Return the [X, Y] coordinate for the center point of the cell that contains the specified text.  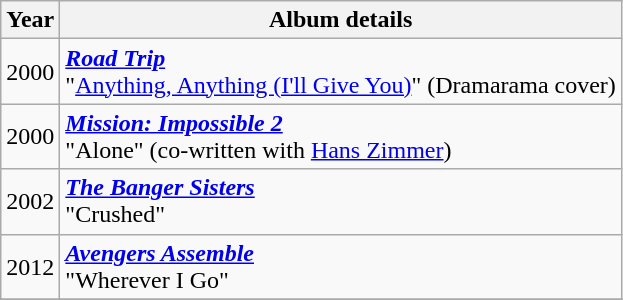
Mission: Impossible 2"Alone" (co-written with Hans Zimmer) [341, 136]
Year [30, 20]
Avengers Assemble"Wherever I Go" [341, 266]
2002 [30, 202]
Road Trip"Anything, Anything (I'll Give You)" (Dramarama cover) [341, 72]
The Banger Sisters"Crushed" [341, 202]
2012 [30, 266]
Album details [341, 20]
